Return the [X, Y] coordinate for the center point of the cell that contains the specified text.  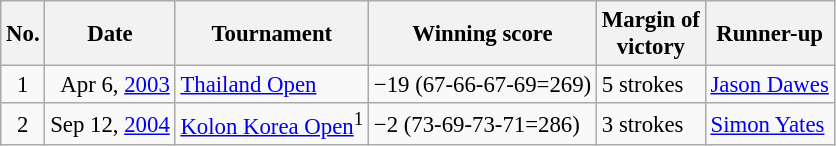
Margin ofvictory [652, 34]
No. [23, 34]
Simon Yates [770, 124]
2 [23, 124]
Date [110, 34]
Apr 6, 2003 [110, 85]
−19 (67-66-67-69=269) [483, 85]
Tournament [272, 34]
Jason Dawes [770, 85]
−2 (73-69-73-71=286) [483, 124]
1 [23, 85]
Sep 12, 2004 [110, 124]
Winning score [483, 34]
Thailand Open [272, 85]
Runner-up [770, 34]
Kolon Korea Open1 [272, 124]
3 strokes [652, 124]
5 strokes [652, 85]
